Find where the given text appears and provide that cell's center as (X, Y) coordinate. 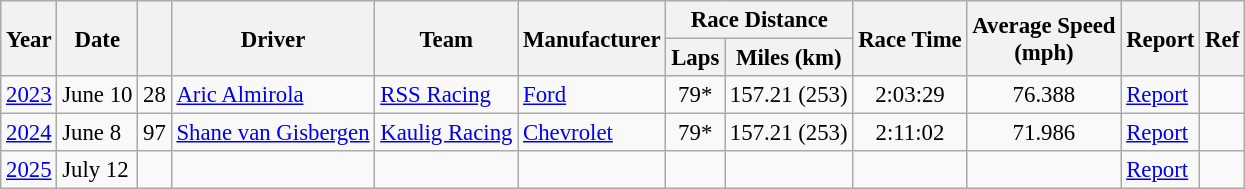
Ref (1222, 38)
Aric Almirola (273, 95)
71.986 (1044, 133)
June 8 (98, 133)
Race Distance (760, 20)
Driver (273, 38)
76.388 (1044, 95)
Date (98, 38)
Ford (592, 95)
Miles (km) (789, 58)
2023 (29, 95)
June 10 (98, 95)
2:03:29 (910, 95)
July 12 (98, 170)
2:11:02 (910, 133)
Manufacturer (592, 38)
Chevrolet (592, 133)
Average Speed(mph) (1044, 38)
97 (154, 133)
28 (154, 95)
2024 (29, 133)
Year (29, 38)
Race Time (910, 38)
Laps (696, 58)
Shane van Gisbergen (273, 133)
2025 (29, 170)
RSS Racing (446, 95)
Team (446, 38)
Kaulig Racing (446, 133)
